Extract the (X, Y) coordinate from the center of the cell holding the provided text.  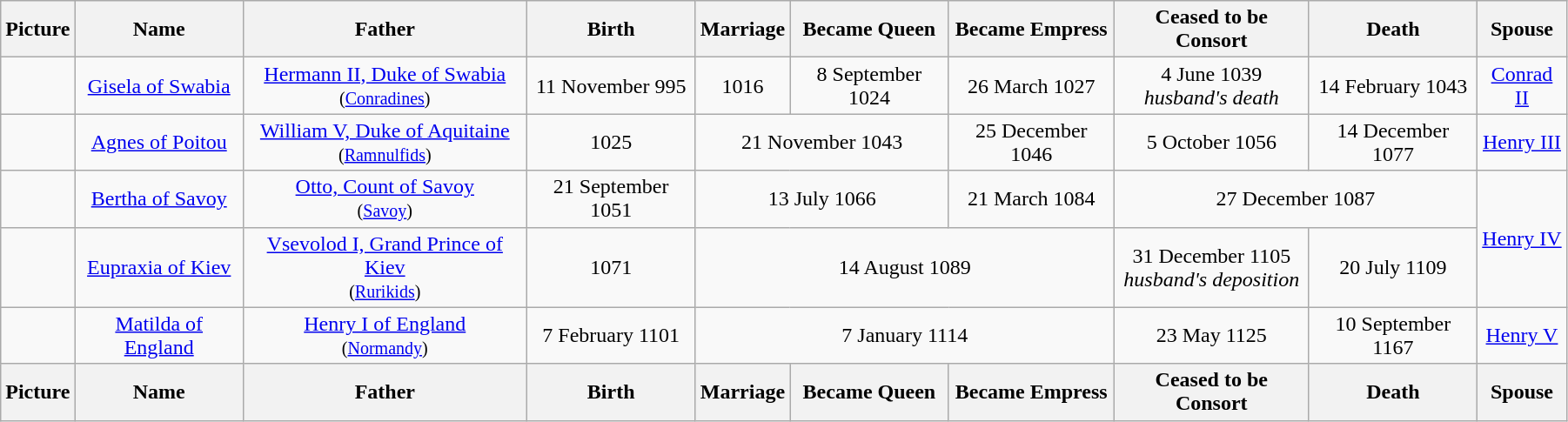
Conrad II (1523, 85)
25 December 1046 (1031, 143)
William V, Duke of Aquitaine(Ramnulfids) (385, 143)
10 September 1167 (1392, 336)
1071 (611, 267)
5 October 1056 (1211, 143)
8 September 1024 (870, 85)
21 November 1043 (821, 143)
31 December 1105husband's deposition (1211, 267)
1025 (611, 143)
4 June 1039husband's death (1211, 85)
Otto, Count of Savoy(Savoy) (385, 198)
Bertha of Savoy (158, 198)
26 March 1027 (1031, 85)
1016 (742, 85)
Henry I of England(Normandy) (385, 336)
27 December 1087 (1295, 198)
Matilda of England (158, 336)
Gisela of Swabia (158, 85)
Agnes of Poitou (158, 143)
14 December 1077 (1392, 143)
14 August 1089 (905, 267)
11 November 995 (611, 85)
13 July 1066 (821, 198)
Hermann II, Duke of Swabia(Conradines) (385, 85)
21 September 1051 (611, 198)
Henry V (1523, 336)
7 February 1101 (611, 336)
Henry IV (1523, 238)
Eupraxia of Kiev (158, 267)
Vsevolod I, Grand Prince of Kiev(Rurikids) (385, 267)
20 July 1109 (1392, 267)
7 January 1114 (905, 336)
14 February 1043 (1392, 85)
Henry III (1523, 143)
21 March 1084 (1031, 198)
23 May 1125 (1211, 336)
